Detect which cell encompasses the target text, then output its (x, y) center coordinate. 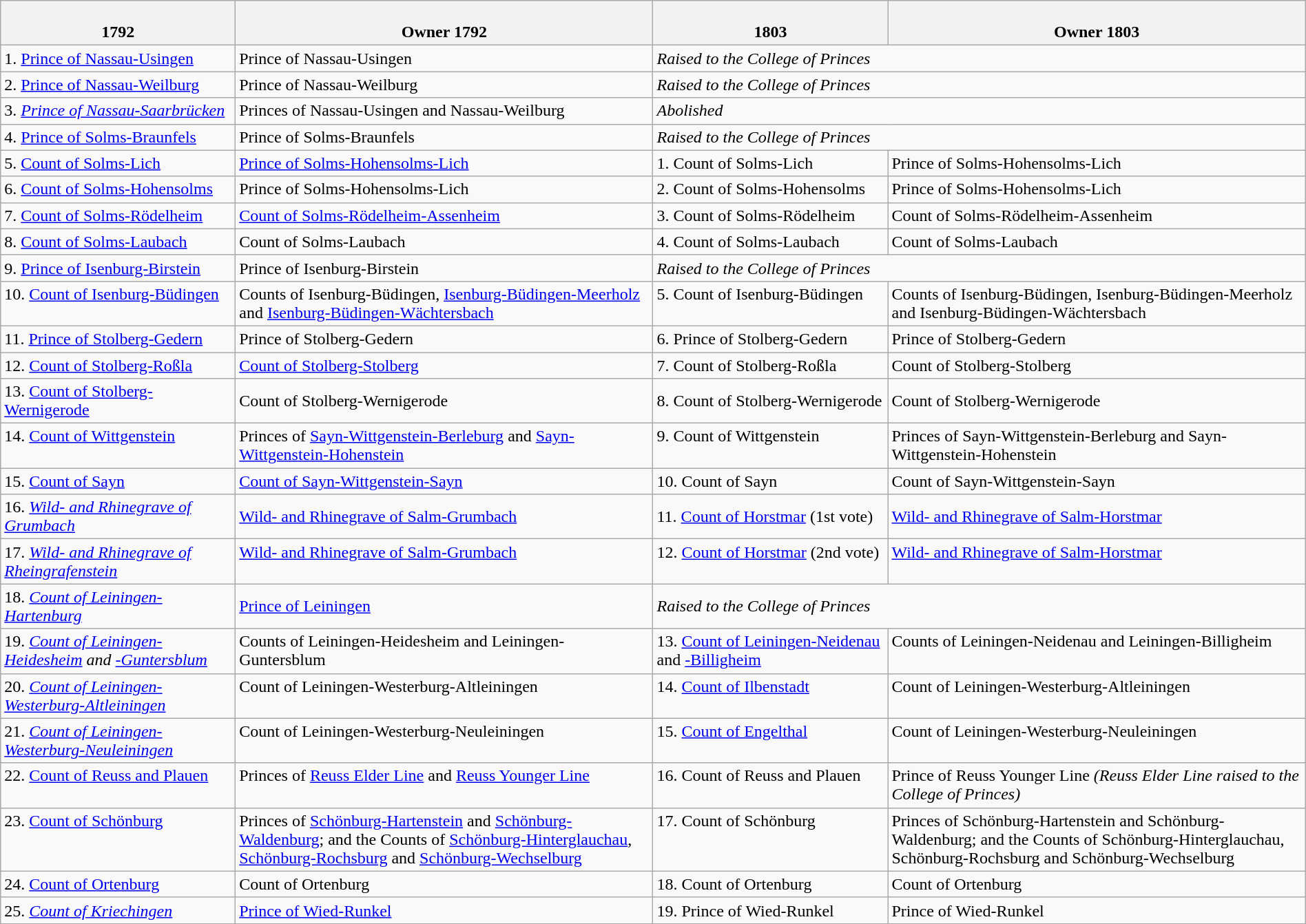
9. Prince of Isenburg-Birstein (118, 268)
19. Count of Leiningen-Heidesheim and -Guntersblum (118, 651)
13. Count of Leiningen-Neidenau and -Billigheim (770, 651)
Counts of Leiningen-Heidesheim and Leiningen-Guntersblum (444, 651)
Princes of Nassau-Usingen and Nassau-Weilburg (444, 111)
13. Count of Stolberg-Wernigerode (118, 401)
14. Count of Wittgenstein (118, 446)
Abolished (979, 111)
12. Count of Stolberg-Roßla (118, 366)
Prince of Isenburg-Birstein (444, 268)
Owner 1792 (444, 23)
2. Count of Solms-Hohensolms (770, 189)
15. Count of Engelthal (770, 741)
4. Prince of Solms-Braunfels (118, 137)
1. Count of Solms-Lich (770, 163)
Prince of Reuss Younger Line (Reuss Elder Line raised to the College of Princes) (1097, 785)
16. Wild- and Rhinegrave of Grumbach (118, 516)
5. Count of Solms-Lich (118, 163)
6. Prince of Stolberg-Gedern (770, 339)
4. Count of Solms-Laubach (770, 242)
18. Count of Ortenburg (770, 884)
Counts of Leiningen-Neidenau and Leiningen-Billigheim (1097, 651)
9. Count of Wittgenstein (770, 446)
7. Count of Stolberg-Roßla (770, 366)
20. Count of Leiningen-Westerburg-Altleiningen (118, 695)
5. Count of Isenburg-Büdingen (770, 303)
Prince of Solms-Braunfels (444, 137)
25. Count of Kriechingen (118, 910)
1792 (118, 23)
23. Count of Schönburg (118, 839)
Princes of Reuss Elder Line and Reuss Younger Line (444, 785)
1. Prince of Nassau-Usingen (118, 59)
16. Count of Reuss and Plauen (770, 785)
7. Count of Solms-Rödelheim (118, 216)
Prince of Leiningen (444, 606)
3. Count of Solms-Rödelheim (770, 216)
10. Count of Isenburg-Büdingen (118, 303)
6. Count of Solms-Hohensolms (118, 189)
22. Count of Reuss and Plauen (118, 785)
24. Count of Ortenburg (118, 884)
Owner 1803 (1097, 23)
19. Prince of Wied-Runkel (770, 910)
18. Count of Leiningen-Hartenburg (118, 606)
Prince of Nassau-Weilburg (444, 85)
14. Count of Ilbenstadt (770, 695)
2. Prince of Nassau-Weilburg (118, 85)
Prince of Nassau-Usingen (444, 59)
3. Prince of Nassau-Saarbrücken (118, 111)
11. Count of Horstmar (1st vote) (770, 516)
17. Wild- and Rhinegrave of Rheingrafenstein (118, 562)
15. Count of Sayn (118, 481)
17. Count of Schönburg (770, 839)
10. Count of Sayn (770, 481)
12. Count of Horstmar (2nd vote) (770, 562)
21. Count of Leiningen-Westerburg-Neuleiningen (118, 741)
1803 (770, 23)
8. Count of Solms-Laubach (118, 242)
8. Count of Stolberg-Wernigerode (770, 401)
11. Prince of Stolberg-Gedern (118, 339)
